Output the (X, Y) coordinate of the center of the cell containing the given text.  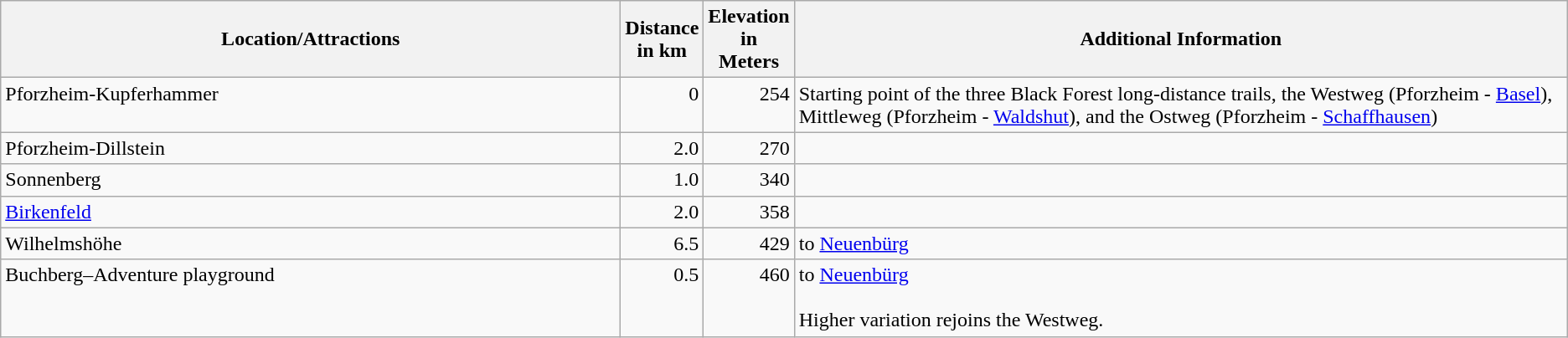
0 (662, 105)
254 (749, 105)
to NeuenbürgHigher variation rejoins the Westweg. (1181, 298)
6.5 (662, 243)
358 (749, 212)
to Neuenbürg (1181, 243)
Pforzheim-Kupferhammer (311, 105)
460 (749, 298)
Distance in km (662, 39)
Additional Information (1181, 39)
Elevation in Meters (749, 39)
Wilhelmshöhe (311, 243)
270 (749, 148)
Buchberg–Adventure playground (311, 298)
Location/Attractions (311, 39)
0.5 (662, 298)
1.0 (662, 180)
Sonnenberg (311, 180)
429 (749, 243)
340 (749, 180)
Pforzheim-Dillstein (311, 148)
Birkenfeld (311, 212)
